Provide the (x, y) coordinate of the cell's center where the given text is located.  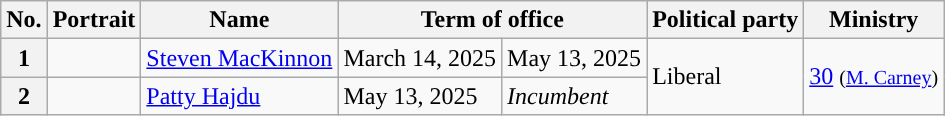
Term of office (492, 20)
Ministry (874, 20)
No. (24, 20)
Patty Hajdu (240, 96)
2 (24, 96)
Name (240, 20)
1 (24, 58)
Liberal (726, 77)
Political party (726, 20)
30 (M. Carney) (874, 77)
Steven MacKinnon (240, 58)
March 14, 2025 (420, 58)
Incumbent (574, 96)
Portrait (94, 20)
